Pinpoint the cell where the given text exists, returning its [X, Y] midpoint coordinate. 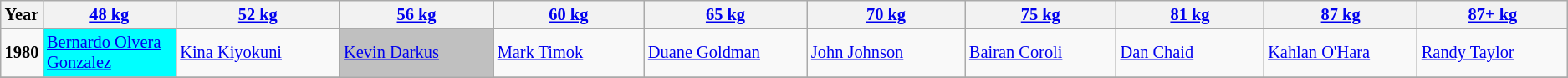
81 kg [1191, 14]
87 kg [1341, 14]
48 kg [109, 14]
Mark Timok [569, 53]
Bairan Coroli [1040, 53]
65 kg [726, 14]
70 kg [886, 14]
Duane Goldman [726, 53]
Year [22, 14]
56 kg [416, 14]
Randy Taylor [1493, 53]
Kina Kiyokuni [258, 53]
John Johnson [886, 53]
Kevin Darkus [416, 53]
60 kg [569, 14]
Dan Chaid [1191, 53]
Kahlan O'Hara [1341, 53]
52 kg [258, 14]
87+ kg [1493, 14]
75 kg [1040, 14]
1980 [22, 53]
Bernardo Olvera Gonzalez [109, 53]
